Find where the given text appears and provide that cell's center as (X, Y) coordinate. 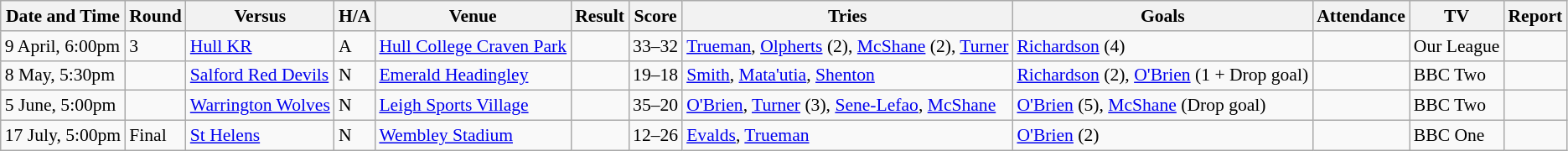
Score (655, 16)
Our League (1457, 46)
Smith, Mata'utia, Shenton (847, 75)
TV (1457, 16)
Emerald Headingley (473, 75)
Versus (260, 16)
Attendance (1361, 16)
Date and Time (63, 16)
19–18 (655, 75)
Leigh Sports Village (473, 106)
Goals (1162, 16)
O'Brien (2) (1162, 136)
Trueman, Olpherts (2), McShane (2), Turner (847, 46)
Report (1535, 16)
O'Brien (5), McShane (Drop goal) (1162, 106)
BBC One (1457, 136)
9 April, 6:00pm (63, 46)
Richardson (2), O'Brien (1 + Drop goal) (1162, 75)
St Helens (260, 136)
Salford Red Devils (260, 75)
A (355, 46)
Hull KR (260, 46)
35–20 (655, 106)
12–26 (655, 136)
H/A (355, 16)
Final (156, 136)
33–32 (655, 46)
17 July, 5:00pm (63, 136)
Warrington Wolves (260, 106)
Richardson (4) (1162, 46)
3 (156, 46)
Round (156, 16)
Wembley Stadium (473, 136)
Evalds, Trueman (847, 136)
Tries (847, 16)
O'Brien, Turner (3), Sene-Lefao, McShane (847, 106)
8 May, 5:30pm (63, 75)
Venue (473, 16)
5 June, 5:00pm (63, 106)
Hull College Craven Park (473, 46)
Result (600, 16)
